From the cell containing the given text, extract its center point as [X, Y] coordinate. 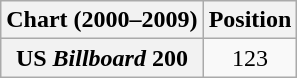
US Billboard 200 [102, 58]
123 [250, 58]
Chart (2000–2009) [102, 20]
Position [250, 20]
